Search for the cell housing the specified text and yield its (X, Y) center coordinate. 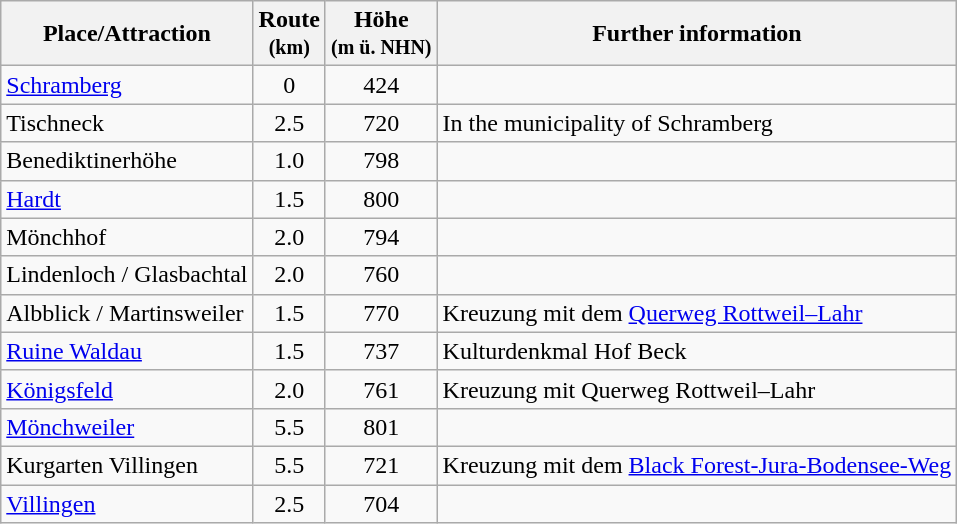
Kreuzung mit dem Black Forest-Jura-Bodensee-Weg (697, 465)
Villingen (127, 503)
794 (381, 237)
720 (381, 123)
Further information (697, 34)
Kurgarten Villingen (127, 465)
Hardt (127, 199)
760 (381, 275)
Kreuzung mit dem Querweg Rottweil–Lahr (697, 313)
Kreuzung mit Querweg Rottweil–Lahr (697, 389)
Lindenloch / Glasbachtal (127, 275)
Mönchhof (127, 237)
704 (381, 503)
800 (381, 199)
Ruine Waldau (127, 351)
0 (289, 85)
In the municipality of Schramberg (697, 123)
798 (381, 161)
Benediktinerhöhe (127, 161)
721 (381, 465)
1.0 (289, 161)
761 (381, 389)
770 (381, 313)
801 (381, 427)
Königsfeld (127, 389)
Tischneck (127, 123)
Place/Attraction (127, 34)
Albblick / Martinsweiler (127, 313)
Schramberg (127, 85)
424 (381, 85)
Route(km) (289, 34)
737 (381, 351)
Mönchweiler (127, 427)
Kulturdenkmal Hof Beck (697, 351)
Höhe(m ü. NHN) (381, 34)
